Pinpoint the cell where the given text exists, returning its (X, Y) midpoint coordinate. 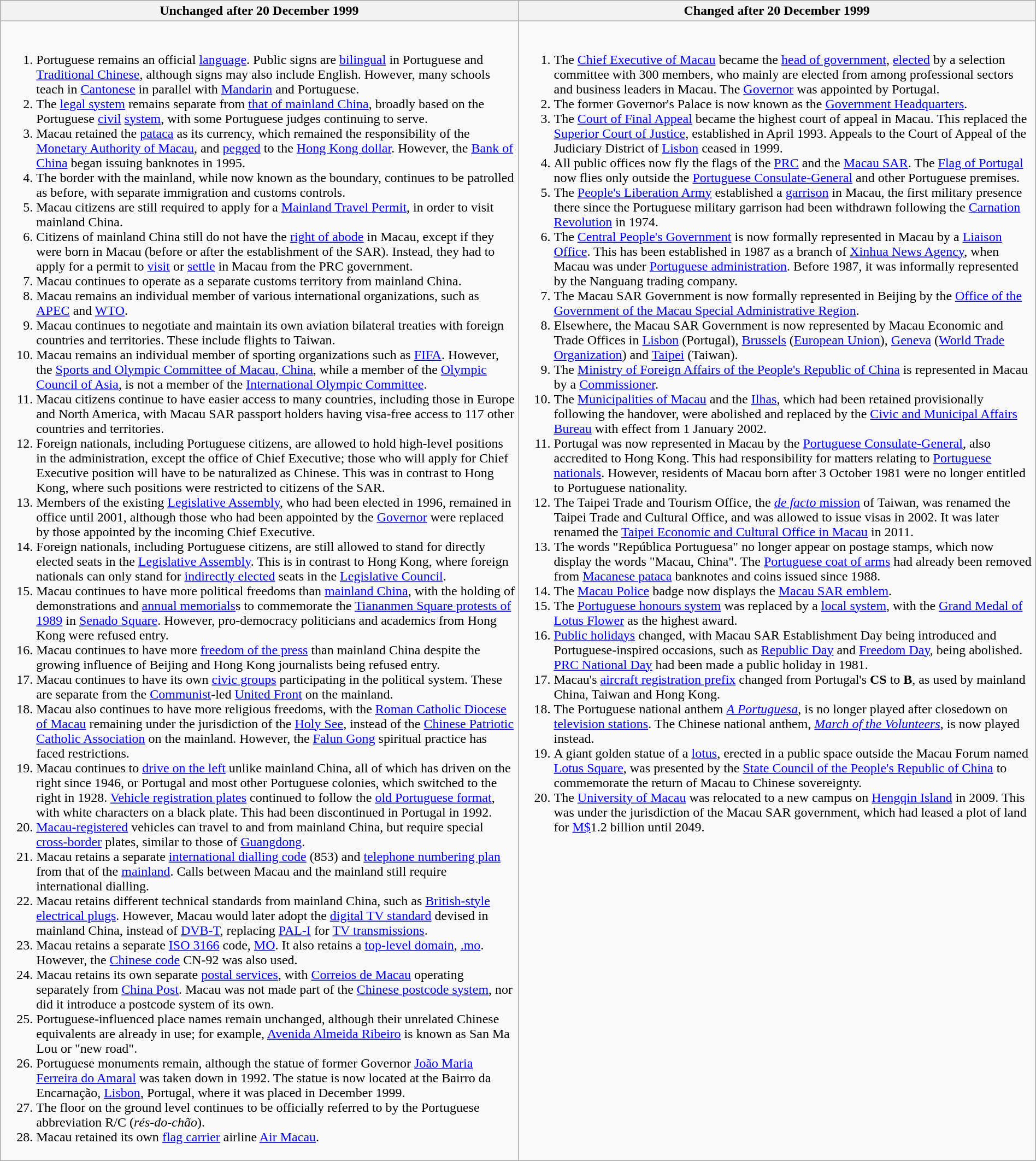
Unchanged after 20 December 1999 (259, 11)
Changed after 20 December 1999 (777, 11)
